Output the [X, Y] coordinate of the center of the cell containing the given text.  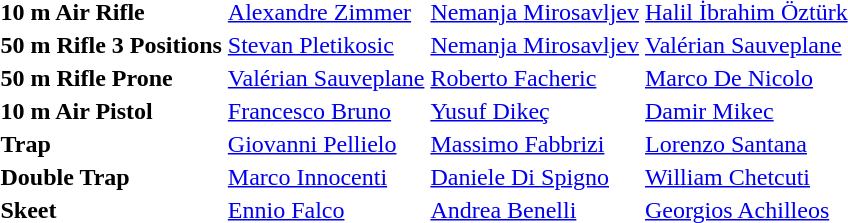
Giovanni Pellielo [326, 144]
Nemanja Mirosavljev [535, 45]
Valérian Sauveplane [326, 78]
Yusuf Dikeç [535, 111]
Massimo Fabbrizi [535, 144]
Marco Innocenti [326, 177]
Francesco Bruno [326, 111]
Roberto Facheric [535, 78]
Daniele Di Spigno [535, 177]
Stevan Pletikosic [326, 45]
